Determine the [x, y] coordinate at the center of the cell enclosing the given text.  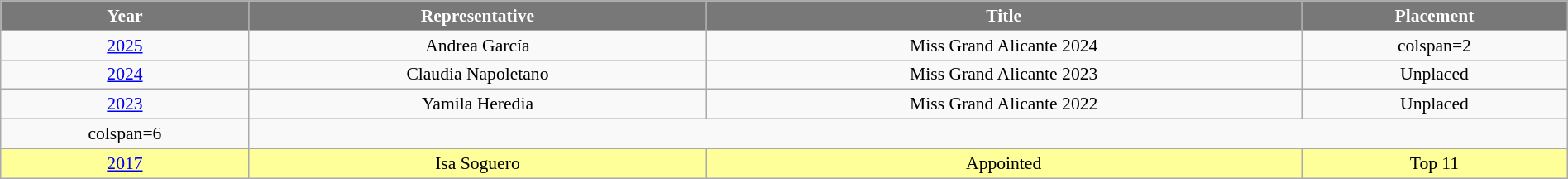
2024 [125, 75]
2023 [125, 104]
Isa Soguero [478, 163]
Claudia Napoletano [478, 75]
colspan=6 [125, 134]
Miss Grand Alicante 2024 [1004, 46]
2017 [125, 163]
Andrea García [478, 46]
colspan=2 [1435, 46]
Year [125, 16]
Miss Grand Alicante 2023 [1004, 75]
Placement [1435, 16]
2025 [125, 46]
Yamila Heredia [478, 104]
Representative [478, 16]
Title [1004, 16]
Appointed [1004, 163]
Miss Grand Alicante 2022 [1004, 104]
Top 11 [1435, 163]
